Search for the cell housing the specified text and yield its (x, y) center coordinate. 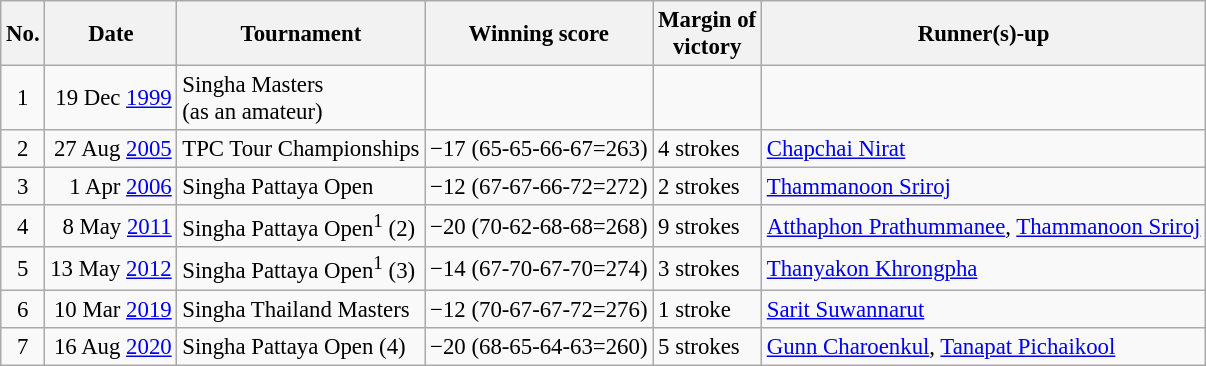
Thammanoon Sriroj (983, 187)
Gunn Charoenkul, Tanapat Pichaikool (983, 346)
Runner(s)-up (983, 34)
−12 (67-67-66-72=272) (539, 187)
−20 (70-62-68-68=268) (539, 226)
6 (23, 309)
Singha Pattaya Open1 (2) (301, 226)
7 (23, 346)
−14 (67-70-67-70=274) (539, 269)
19 Dec 1999 (111, 98)
27 Aug 2005 (111, 149)
4 (23, 226)
13 May 2012 (111, 269)
Winning score (539, 34)
Atthaphon Prathummanee, Thammanoon Sriroj (983, 226)
2 strokes (708, 187)
3 (23, 187)
1 stroke (708, 309)
10 Mar 2019 (111, 309)
3 strokes (708, 269)
1 Apr 2006 (111, 187)
Date (111, 34)
8 May 2011 (111, 226)
−20 (68-65-64-63=260) (539, 346)
1 (23, 98)
Singha Masters(as an amateur) (301, 98)
2 (23, 149)
No. (23, 34)
Singha Pattaya Open (301, 187)
Margin ofvictory (708, 34)
Singha Thailand Masters (301, 309)
9 strokes (708, 226)
−12 (70-67-67-72=276) (539, 309)
Chapchai Nirat (983, 149)
TPC Tour Championships (301, 149)
Singha Pattaya Open (4) (301, 346)
Tournament (301, 34)
Singha Pattaya Open1 (3) (301, 269)
Thanyakon Khrongpha (983, 269)
5 strokes (708, 346)
Sarit Suwannarut (983, 309)
5 (23, 269)
16 Aug 2020 (111, 346)
4 strokes (708, 149)
−17 (65-65-66-67=263) (539, 149)
